Provide the (X, Y) coordinate of the cell's center where the given text is located.  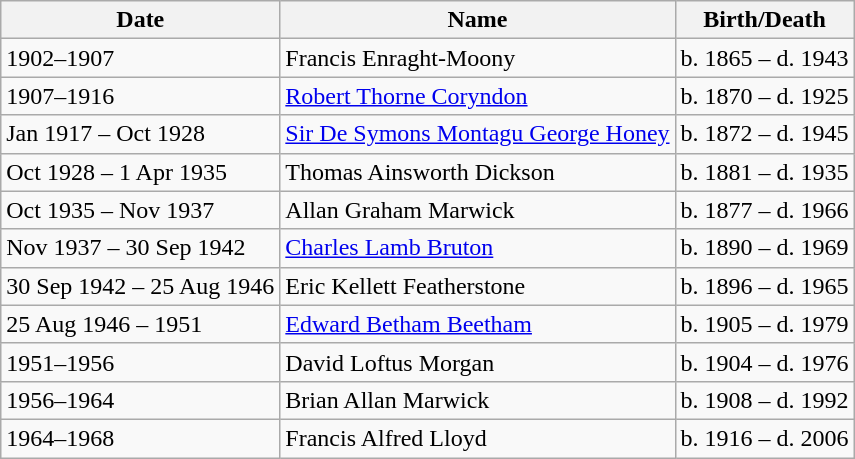
1951–1956 (140, 362)
1907–1916 (140, 96)
1902–1907 (140, 58)
Allan Graham Marwick (478, 210)
b. 1904 – d. 1976 (764, 362)
Eric Kellett Featherstone (478, 286)
David Loftus Morgan (478, 362)
b. 1896 – d. 1965 (764, 286)
Birth/Death (764, 20)
b. 1890 – d. 1969 (764, 248)
Thomas Ainsworth Dickson (478, 172)
b. 1908 – d. 1992 (764, 400)
30 Sep 1942 – 25 Aug 1946 (140, 286)
Nov 1937 – 30 Sep 1942 (140, 248)
25 Aug 1946 – 1951 (140, 324)
Oct 1935 – Nov 1937 (140, 210)
Name (478, 20)
Sir De Symons Montagu George Honey (478, 134)
1956–1964 (140, 400)
1964–1968 (140, 438)
b. 1881 – d. 1935 (764, 172)
b. 1877 – d. 1966 (764, 210)
b. 1865 – d. 1943 (764, 58)
b. 1870 – d. 1925 (764, 96)
Edward Betham Beetham (478, 324)
Brian Allan Marwick (478, 400)
Oct 1928 – 1 Apr 1935 (140, 172)
Robert Thorne Coryndon (478, 96)
Francis Alfred Lloyd (478, 438)
Jan 1917 – Oct 1928 (140, 134)
b. 1872 – d. 1945 (764, 134)
b. 1916 – d. 2006 (764, 438)
Date (140, 20)
b. 1905 – d. 1979 (764, 324)
Francis Enraght-Moony (478, 58)
Charles Lamb Bruton (478, 248)
